Return the (x, y) coordinate for the center point of the cell that contains the specified text.  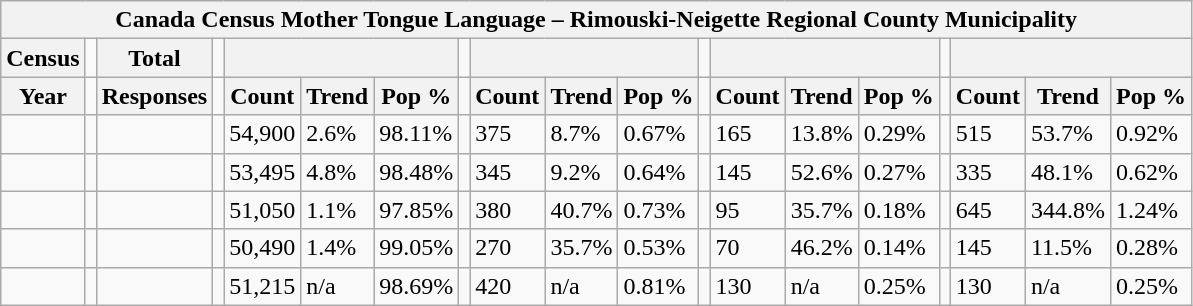
98.48% (416, 172)
1.24% (1150, 210)
Canada Census Mother Tongue Language – Rimouski-Neigette Regional County Municipality (596, 20)
54,900 (262, 134)
1.1% (338, 210)
53.7% (1068, 134)
98.69% (416, 286)
335 (988, 172)
270 (508, 248)
0.64% (658, 172)
645 (988, 210)
380 (508, 210)
0.28% (1150, 248)
51,215 (262, 286)
0.62% (1150, 172)
515 (988, 134)
1.4% (338, 248)
8.7% (582, 134)
52.6% (822, 172)
Responses (154, 96)
2.6% (338, 134)
344.8% (1068, 210)
48.1% (1068, 172)
11.5% (1068, 248)
40.7% (582, 210)
51,050 (262, 210)
0.81% (658, 286)
70 (748, 248)
97.85% (416, 210)
9.2% (582, 172)
Year (43, 96)
420 (508, 286)
0.18% (898, 210)
46.2% (822, 248)
0.67% (658, 134)
4.8% (338, 172)
0.53% (658, 248)
13.8% (822, 134)
Census (43, 58)
Total (154, 58)
99.05% (416, 248)
375 (508, 134)
345 (508, 172)
0.27% (898, 172)
0.73% (658, 210)
95 (748, 210)
0.92% (1150, 134)
53,495 (262, 172)
165 (748, 134)
0.14% (898, 248)
98.11% (416, 134)
50,490 (262, 248)
0.29% (898, 134)
